Locate the cell with the specified text and output its [X, Y] center coordinate. 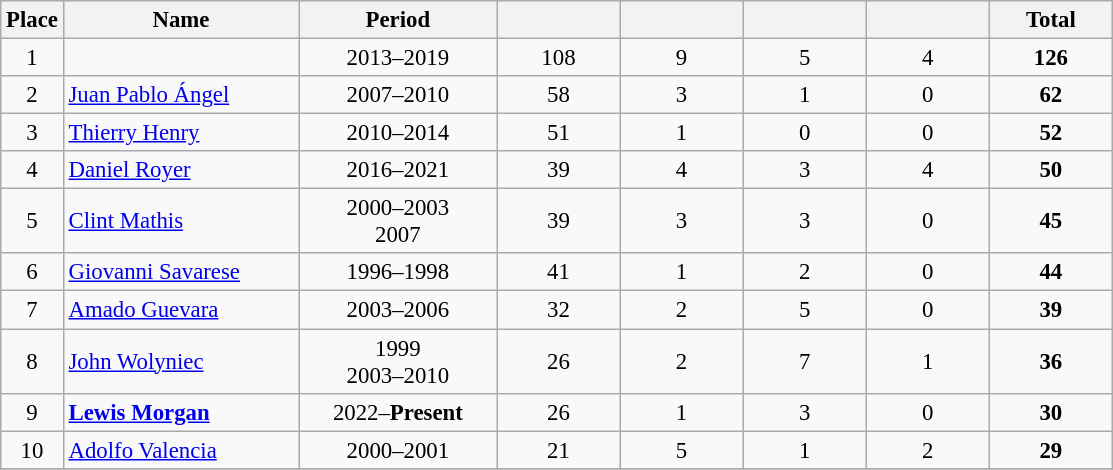
John Wolyniec [181, 362]
Giovanni Savarese [181, 273]
108 [558, 58]
Total [1050, 20]
19992003–2010 [398, 362]
1996–1998 [398, 273]
30 [1050, 412]
41 [558, 273]
Lewis Morgan [181, 412]
2010–2014 [398, 133]
36 [1050, 362]
2022–Present [398, 412]
29 [1050, 450]
32 [558, 310]
2000–20032007 [398, 222]
50 [1050, 170]
Amado Guevara [181, 310]
Place [32, 20]
2013–2019 [398, 58]
Name [181, 20]
51 [558, 133]
58 [558, 95]
2016–2021 [398, 170]
21 [558, 450]
44 [1050, 273]
Juan Pablo Ángel [181, 95]
126 [1050, 58]
2003–2006 [398, 310]
10 [32, 450]
Clint Mathis [181, 222]
Adolfo Valencia [181, 450]
Daniel Royer [181, 170]
52 [1050, 133]
6 [32, 273]
Thierry Henry [181, 133]
2000–2001 [398, 450]
2007–2010 [398, 95]
Period [398, 20]
8 [32, 362]
62 [1050, 95]
45 [1050, 222]
